From the cell containing the given text, extract its center point as (x, y) coordinate. 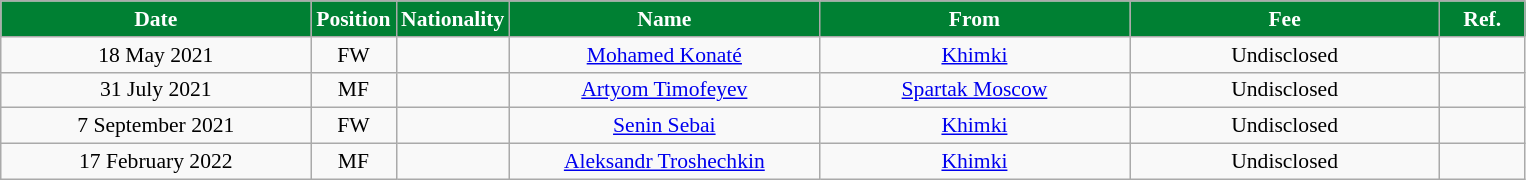
Spartak Moscow (974, 90)
From (974, 19)
18 May 2021 (156, 55)
Aleksandr Troshechkin (664, 162)
Position (354, 19)
Fee (1285, 19)
17 February 2022 (156, 162)
31 July 2021 (156, 90)
Name (664, 19)
Date (156, 19)
Artyom Timofeyev (664, 90)
Nationality (452, 19)
Senin Sebai (664, 126)
7 September 2021 (156, 126)
Ref. (1482, 19)
Mohamed Konaté (664, 55)
